From the cell containing the given text, extract its center point as [x, y] coordinate. 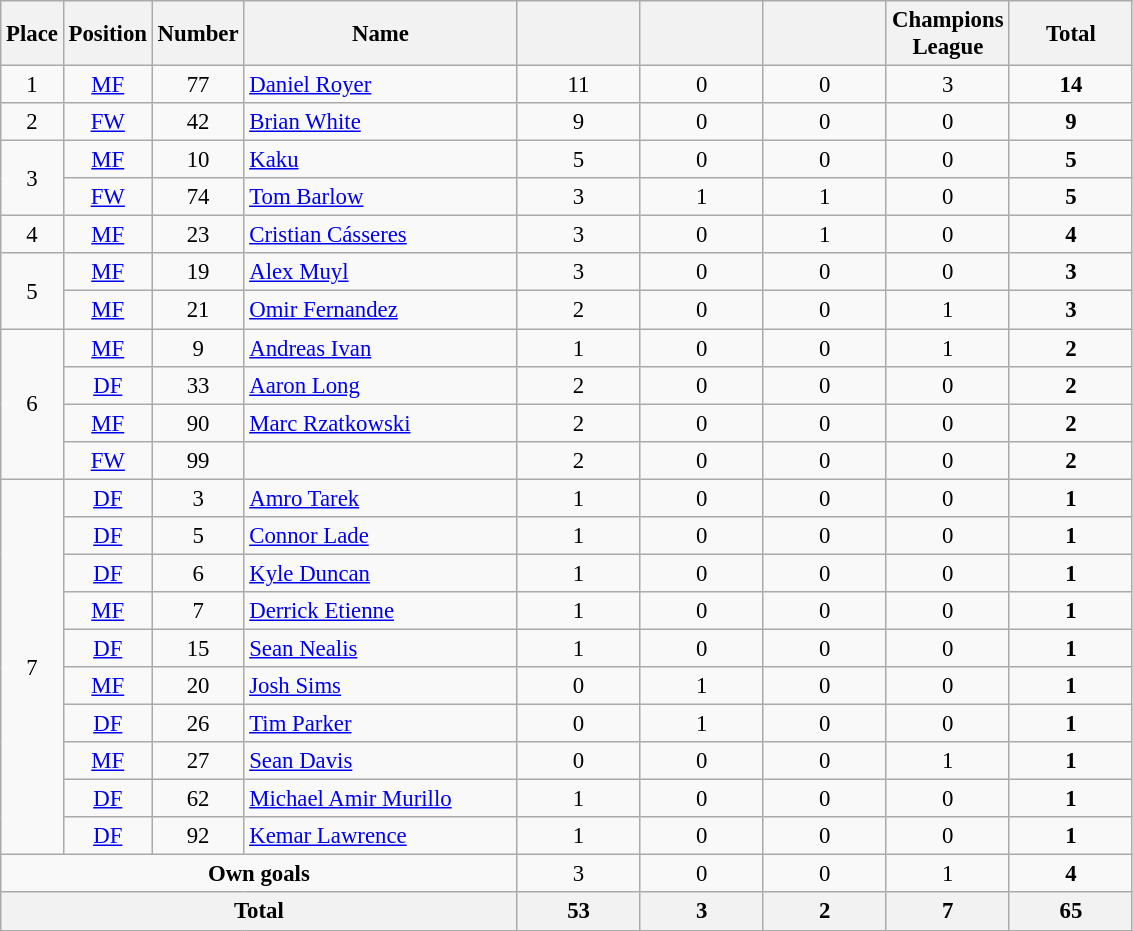
42 [198, 122]
Michael Amir Murillo [380, 799]
65 [1070, 912]
77 [198, 85]
Sean Nealis [380, 648]
Cristian Cásseres [380, 235]
15 [198, 648]
21 [198, 310]
62 [198, 799]
Derrick Etienne [380, 611]
Andreas Ivan [380, 348]
Josh Sims [380, 686]
23 [198, 235]
Amro Tarek [380, 498]
Tom Barlow [380, 197]
11 [578, 85]
14 [1070, 85]
Sean Davis [380, 761]
26 [198, 724]
10 [198, 160]
90 [198, 423]
Alex Muyl [380, 273]
74 [198, 197]
19 [198, 273]
Name [380, 34]
Kemar Lawrence [380, 836]
20 [198, 686]
53 [578, 912]
Aaron Long [380, 385]
92 [198, 836]
Brian White [380, 122]
Daniel Royer [380, 85]
Place [32, 34]
Kyle Duncan [380, 573]
27 [198, 761]
Kaku [380, 160]
33 [198, 385]
Champions League [948, 34]
Tim Parker [380, 724]
Marc Rzatkowski [380, 423]
99 [198, 460]
Own goals [259, 874]
Connor Lade [380, 536]
Number [198, 34]
Position [108, 34]
Omir Fernandez [380, 310]
